Locate the cell with the specified text and output its (X, Y) center coordinate. 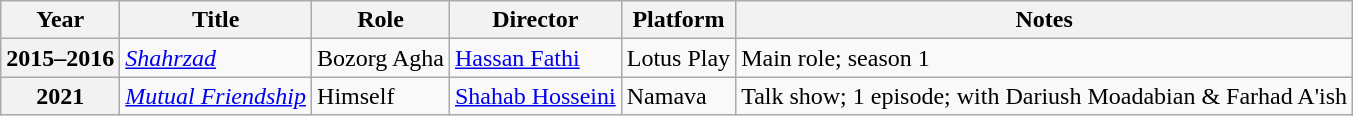
Shahrzad (216, 58)
2021 (60, 96)
Mutual Friendship (216, 96)
Namava (678, 96)
Platform (678, 20)
Himself (381, 96)
Director (535, 20)
Shahab Hosseini (535, 96)
Bozorg Agha (381, 58)
Main role; season 1 (1044, 58)
Hassan Fathi (535, 58)
2015–2016 (60, 58)
Talk show; 1 episode; with Dariush Moadabian & Farhad A'ish (1044, 96)
Year (60, 20)
Notes (1044, 20)
Role (381, 20)
Lotus Play (678, 58)
Title (216, 20)
